From the cell containing the given text, extract its center point as [X, Y] coordinate. 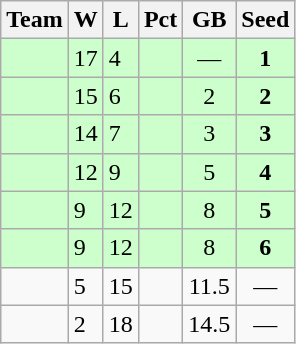
GB [210, 20]
11.5 [210, 286]
W [86, 20]
18 [120, 324]
Pct [160, 20]
14 [86, 134]
Seed [266, 20]
Team [35, 20]
17 [86, 58]
7 [120, 134]
14.5 [210, 324]
1 [266, 58]
L [120, 20]
